Detect which cell encompasses the target text, then output its (X, Y) center coordinate. 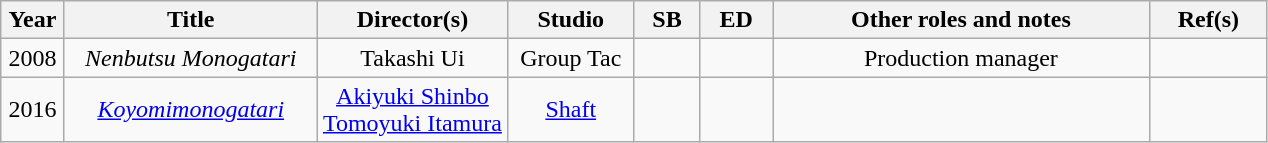
Group Tac (570, 58)
Ref(s) (1208, 20)
Other roles and notes (960, 20)
2016 (32, 110)
Year (32, 20)
Takashi Ui (412, 58)
SB (667, 20)
Title (190, 20)
ED (736, 20)
Director(s) (412, 20)
2008 (32, 58)
Nenbutsu Monogatari (190, 58)
Production manager (960, 58)
Studio (570, 20)
Koyomimonogatari (190, 110)
Shaft (570, 110)
Akiyuki Shinbo Tomoyuki Itamura (412, 110)
